Locate the cell with the specified text and output its [x, y] center coordinate. 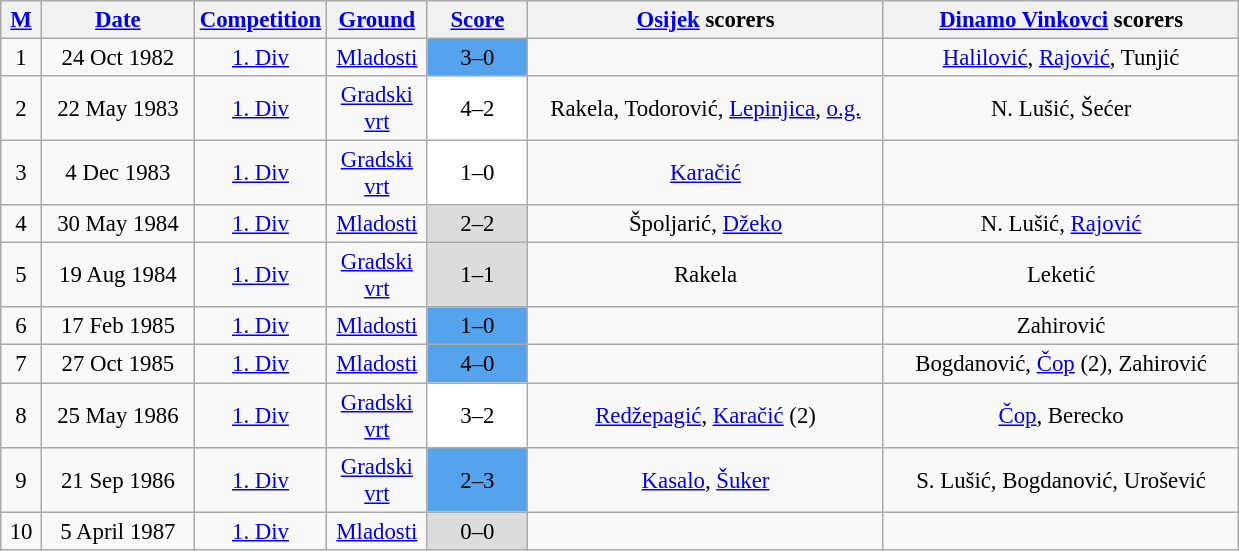
Redžepagić, Karačić (2) [706, 416]
Halilović, Rajović, Tunjić [1061, 58]
Score [478, 20]
M [22, 20]
Špoljarić, Džeko [706, 224]
Date [118, 20]
4 Dec 1983 [118, 174]
2–3 [478, 480]
3–0 [478, 58]
4–2 [478, 108]
5 April 1987 [118, 531]
6 [22, 327]
27 Oct 1985 [118, 364]
5 [22, 276]
Rakela [706, 276]
Zahirović [1061, 327]
Dinamo Vinkovci scorers [1061, 20]
2 [22, 108]
17 Feb 1985 [118, 327]
2–2 [478, 224]
9 [22, 480]
Leketić [1061, 276]
Ground [378, 20]
10 [22, 531]
N. Lušić, Rajović [1061, 224]
4–0 [478, 364]
19 Aug 1984 [118, 276]
N. Lušić, Šećer [1061, 108]
24 Oct 1982 [118, 58]
S. Lušić, Bogdanović, Urošević [1061, 480]
Kasalo, Šuker [706, 480]
0–0 [478, 531]
3–2 [478, 416]
3 [22, 174]
1–1 [478, 276]
25 May 1986 [118, 416]
Osijek scorers [706, 20]
30 May 1984 [118, 224]
21 Sep 1986 [118, 480]
8 [22, 416]
Čop, Berecko [1061, 416]
4 [22, 224]
22 May 1983 [118, 108]
Competition [260, 20]
Rakela, Todorović, Lepinjica, o.g. [706, 108]
1 [22, 58]
Karačić [706, 174]
7 [22, 364]
Bogdanović, Čop (2), Zahirović [1061, 364]
